Output the (X, Y) coordinate of the center of the cell containing the given text.  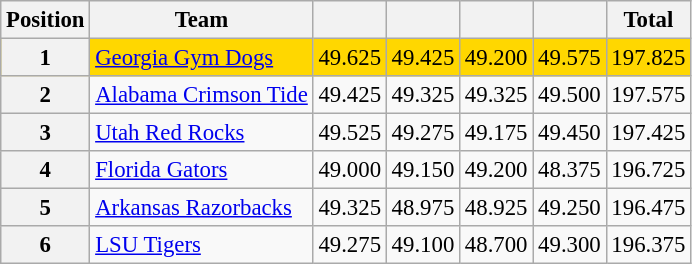
197.825 (648, 58)
49.500 (570, 95)
Total (648, 20)
49.150 (422, 170)
Florida Gators (202, 170)
LSU Tigers (202, 245)
1 (46, 58)
49.625 (350, 58)
196.375 (648, 245)
48.375 (570, 170)
4 (46, 170)
48.925 (496, 208)
2 (46, 95)
196.725 (648, 170)
Utah Red Rocks (202, 133)
49.575 (570, 58)
Team (202, 20)
Georgia Gym Dogs (202, 58)
197.425 (648, 133)
196.475 (648, 208)
Arkansas Razorbacks (202, 208)
5 (46, 208)
48.975 (422, 208)
6 (46, 245)
49.100 (422, 245)
Alabama Crimson Tide (202, 95)
197.575 (648, 95)
49.525 (350, 133)
48.700 (496, 245)
49.250 (570, 208)
3 (46, 133)
49.175 (496, 133)
49.300 (570, 245)
49.000 (350, 170)
Position (46, 20)
49.450 (570, 133)
